Identify which cell holds the provided text, then report its (X, Y) central coordinate. 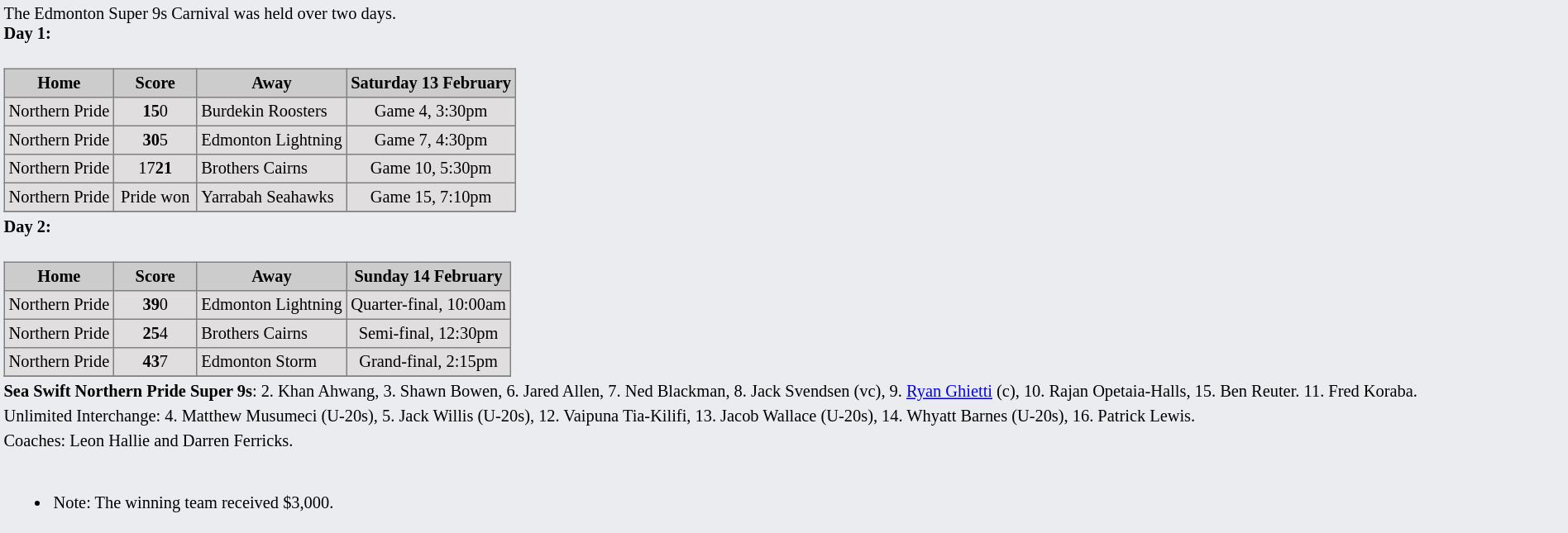
Game 15, 7:10pm (431, 197)
150 (155, 112)
Quarter-final, 10:00am (428, 305)
Edmonton Storm (271, 362)
Grand-final, 2:15pm (428, 362)
Saturday 13 February (431, 83)
Coaches: Leon Hallie and Darren Ferricks. (784, 441)
Game 10, 5:30pm (431, 169)
305 (155, 140)
254 (155, 333)
437 (155, 362)
Sunday 14 February (428, 276)
Yarrabah Seahawks (271, 197)
Note: The winning team received $3,000. (784, 493)
1721 (155, 169)
The Edmonton Super 9s Carnival was held over two days. Day 1: (784, 23)
Game 7, 4:30pm (431, 140)
Semi-final, 12:30pm (428, 333)
Burdekin Roosters (271, 112)
Pride won (155, 197)
Day 2: (784, 226)
390 (155, 305)
Game 4, 3:30pm (431, 112)
